Return [X, Y] of the center of cell containing provided text 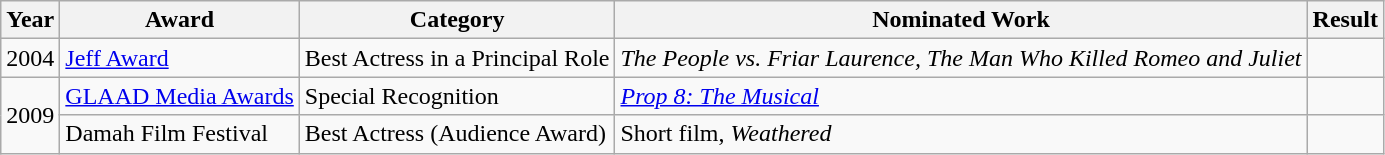
Best Actress in a Principal Role [457, 58]
Prop 8: The Musical [961, 96]
Damah Film Festival [180, 134]
Category [457, 20]
Result [1345, 20]
Year [30, 20]
2004 [30, 58]
2009 [30, 115]
Jeff Award [180, 58]
Best Actress (Audience Award) [457, 134]
Award [180, 20]
Special Recognition [457, 96]
The People vs. Friar Laurence, The Man Who Killed Romeo and Juliet [961, 58]
GLAAD Media Awards [180, 96]
Nominated Work [961, 20]
Short film, Weathered [961, 134]
